Search for the cell housing the specified text and yield its (X, Y) center coordinate. 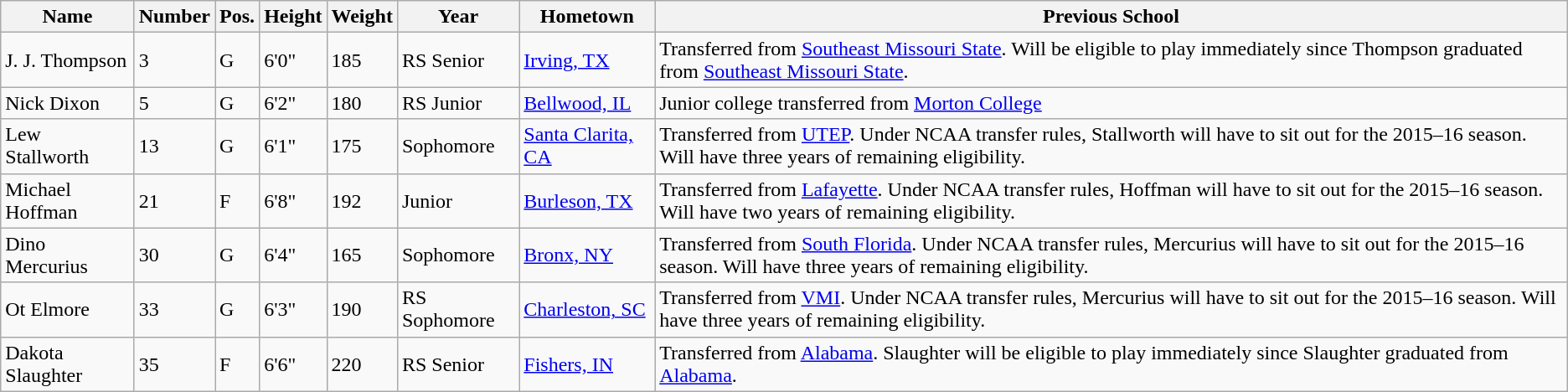
J. J. Thompson (67, 60)
Number (174, 17)
190 (362, 310)
180 (362, 103)
33 (174, 310)
Transferred from Southeast Missouri State. Will be eligible to play immediately since Thompson graduated from Southeast Missouri State. (1112, 60)
165 (362, 255)
Bellwood, IL (587, 103)
175 (362, 146)
Dakota Slaughter (67, 364)
6'4" (293, 255)
21 (174, 201)
Junior college transferred from Morton College (1112, 103)
Hometown (587, 17)
RS Junior (457, 103)
Previous School (1112, 17)
6'3" (293, 310)
6'2" (293, 103)
Name (67, 17)
RS Sophomore (457, 310)
Height (293, 17)
Dino Mercurius (67, 255)
Fishers, IN (587, 364)
6'6" (293, 364)
3 (174, 60)
13 (174, 146)
Nick Dixon (67, 103)
5 (174, 103)
Transferred from Alabama. Slaughter will be eligible to play immediately since Slaughter graduated from Alabama. (1112, 364)
Bronx, NY (587, 255)
Santa Clarita, CA (587, 146)
6'0" (293, 60)
30 (174, 255)
Michael Hoffman (67, 201)
Charleston, SC (587, 310)
185 (362, 60)
220 (362, 364)
Junior (457, 201)
Year (457, 17)
Lew Stallworth (67, 146)
Ot Elmore (67, 310)
192 (362, 201)
6'8" (293, 201)
Pos. (238, 17)
Irving, TX (587, 60)
6'1" (293, 146)
Burleson, TX (587, 201)
Weight (362, 17)
35 (174, 364)
